For the text-containing cell, return its midpoint in [X, Y] coordinate format. 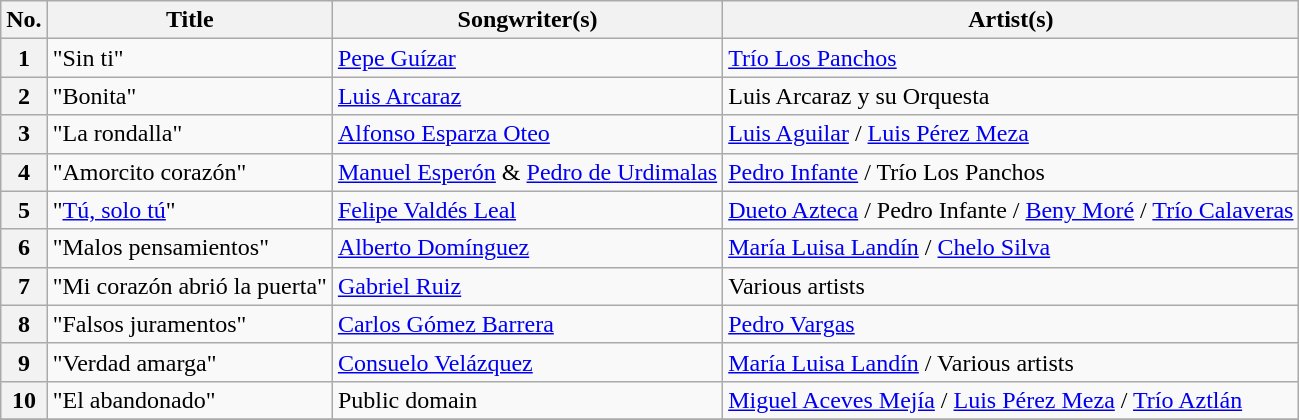
Pedro Infante / Trío Los Panchos [1011, 172]
"Mi corazón abrió la puerta" [190, 286]
"Falsos juramentos" [190, 324]
"Verdad amarga" [190, 362]
7 [24, 286]
Manuel Esperón & Pedro de Urdimalas [527, 172]
Pepe Guízar [527, 58]
8 [24, 324]
"Tú, solo tú" [190, 210]
Consuelo Velázquez [527, 362]
Gabriel Ruiz [527, 286]
Public domain [527, 400]
Alberto Domínguez [527, 248]
María Luisa Landín / Chelo Silva [1011, 248]
"Sin ti" [190, 58]
Songwriter(s) [527, 20]
Title [190, 20]
"Bonita" [190, 96]
Alfonso Esparza Oteo [527, 134]
"Amorcito corazón" [190, 172]
Luis Aguilar / Luis Pérez Meza [1011, 134]
"El abandonado" [190, 400]
2 [24, 96]
"Malos pensamientos" [190, 248]
6 [24, 248]
María Luisa Landín / Various artists [1011, 362]
Luis Arcaraz [527, 96]
3 [24, 134]
Luis Arcaraz y su Orquesta [1011, 96]
"La rondalla" [190, 134]
Felipe Valdés Leal [527, 210]
Various artists [1011, 286]
Carlos Gómez Barrera [527, 324]
Trío Los Panchos [1011, 58]
10 [24, 400]
Pedro Vargas [1011, 324]
1 [24, 58]
Artist(s) [1011, 20]
4 [24, 172]
Miguel Aceves Mejía / Luis Pérez Meza / Trío Aztlán [1011, 400]
5 [24, 210]
Dueto Azteca / Pedro Infante / Beny Moré / Trío Calaveras [1011, 210]
No. [24, 20]
9 [24, 362]
